Detect which cell encompasses the target text, then output its (x, y) center coordinate. 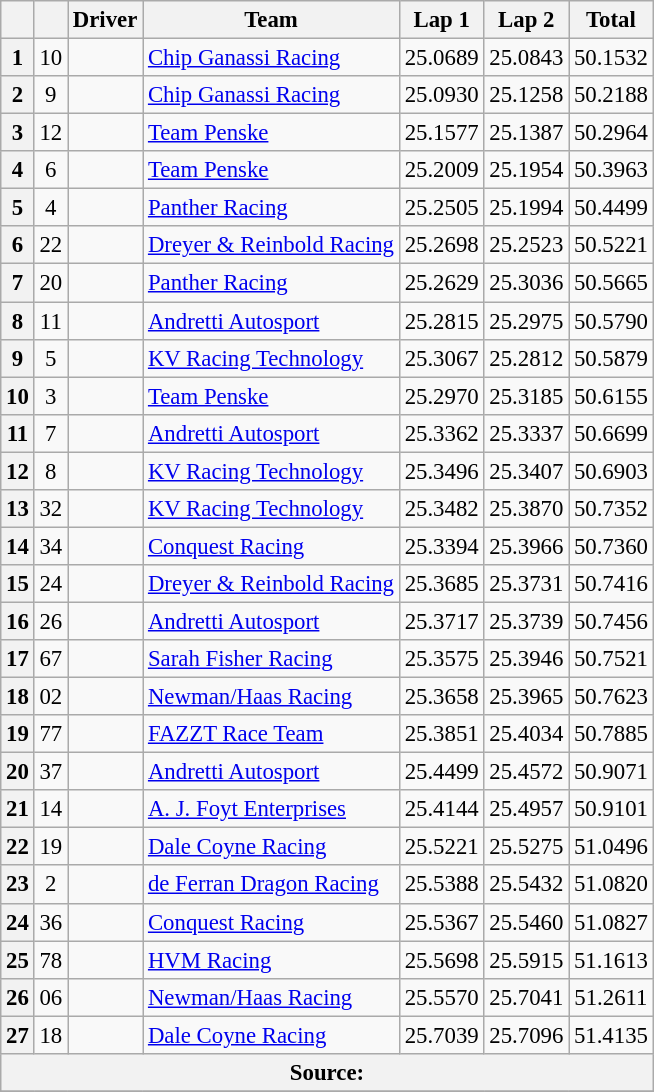
50.5665 (612, 283)
50.6903 (612, 471)
25.0930 (442, 95)
25.3965 (526, 697)
25.5432 (526, 885)
25.2975 (526, 321)
50.9101 (612, 809)
02 (50, 697)
51.0496 (612, 847)
25 (18, 960)
1 (18, 58)
Sarah Fisher Racing (272, 659)
50.7352 (612, 509)
67 (50, 659)
50.4499 (612, 208)
23 (18, 885)
50.7360 (612, 546)
50.2964 (612, 133)
50.7623 (612, 697)
50.7885 (612, 734)
17 (18, 659)
25.3946 (526, 659)
50.7416 (612, 584)
50.2188 (612, 95)
25.0689 (442, 58)
25.7096 (526, 1035)
de Ferran Dragon Racing (272, 885)
25.5460 (526, 922)
25.5570 (442, 997)
25.3496 (442, 471)
50.5790 (612, 321)
15 (18, 584)
25.3851 (442, 734)
25.3185 (526, 396)
32 (50, 509)
25.3731 (526, 584)
25.7039 (442, 1035)
50.6155 (612, 396)
25.2009 (442, 170)
25.4499 (442, 772)
25.3717 (442, 621)
25.3036 (526, 283)
Source: (327, 1073)
25.2523 (526, 245)
25.1994 (526, 208)
25.3658 (442, 697)
25.4572 (526, 772)
34 (50, 546)
FAZZT Race Team (272, 734)
HVM Racing (272, 960)
25.5915 (526, 960)
25.3337 (526, 433)
25.3575 (442, 659)
51.4135 (612, 1035)
50.9071 (612, 772)
13 (18, 509)
25.5388 (442, 885)
25.3407 (526, 471)
50.5879 (612, 358)
36 (50, 922)
37 (50, 772)
25.1577 (442, 133)
06 (50, 997)
25.3966 (526, 546)
51.2611 (612, 997)
25.2698 (442, 245)
50.6699 (612, 433)
25.3362 (442, 433)
78 (50, 960)
25.2505 (442, 208)
50.7456 (612, 621)
25.3739 (526, 621)
51.0827 (612, 922)
25.1258 (526, 95)
25.7041 (526, 997)
25.2629 (442, 283)
25.5275 (526, 847)
Total (612, 20)
25.5221 (442, 847)
Team (272, 20)
21 (18, 809)
25.3067 (442, 358)
Driver (106, 20)
77 (50, 734)
25.5698 (442, 960)
50.3963 (612, 170)
51.0820 (612, 885)
25.4034 (526, 734)
25.2970 (442, 396)
50.1532 (612, 58)
25.4144 (442, 809)
25.5367 (442, 922)
25.3870 (526, 509)
A. J. Foyt Enterprises (272, 809)
27 (18, 1035)
25.3685 (442, 584)
25.0843 (526, 58)
25.4957 (526, 809)
25.3482 (442, 509)
50.5221 (612, 245)
25.1387 (526, 133)
Lap 1 (442, 20)
16 (18, 621)
25.1954 (526, 170)
25.3394 (442, 546)
Lap 2 (526, 20)
50.7521 (612, 659)
25.2815 (442, 321)
51.1613 (612, 960)
25.2812 (526, 358)
